Identify which cell holds the provided text, then report its [x, y] central coordinate. 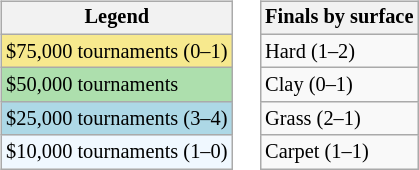
Carpet (1–1) [339, 152]
Clay (0–1) [339, 85]
$50,000 tournaments [116, 85]
Hard (1–2) [339, 51]
Legend [116, 18]
$10,000 tournaments (1–0) [116, 152]
Grass (2–1) [339, 119]
Finals by surface [339, 18]
$75,000 tournaments (0–1) [116, 51]
$25,000 tournaments (3–4) [116, 119]
